Capture the cell that displays the provided text and extract its (X, Y) central coordinate. 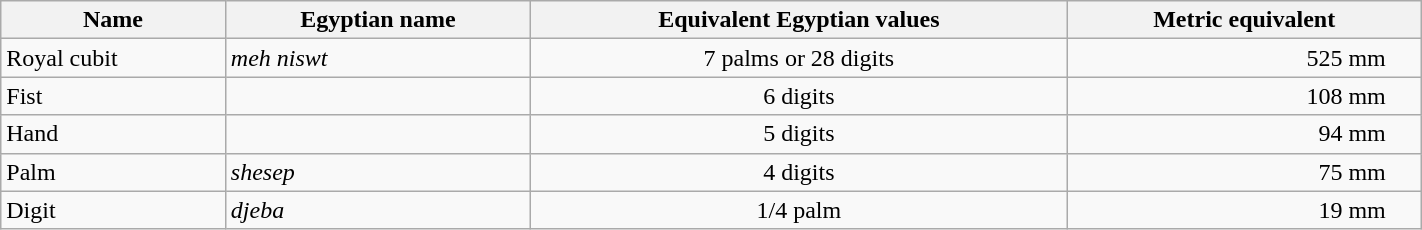
108 mm (1244, 96)
Hand (114, 134)
Royal cubit (114, 58)
94 mm (1244, 134)
Fist (114, 96)
Name (114, 20)
Egyptian name (378, 20)
525 mm (1244, 58)
Digit (114, 210)
75 mm (1244, 172)
Equivalent Egyptian values (800, 20)
Metric equivalent (1244, 20)
1/4 palm (800, 210)
Palm (114, 172)
7 palms or 28 digits (800, 58)
19 mm (1244, 210)
meh niswt (378, 58)
4 digits (800, 172)
shesep (378, 172)
5 digits (800, 134)
6 digits (800, 96)
djeba (378, 210)
